Locate the cell with the specified text and output its (x, y) center coordinate. 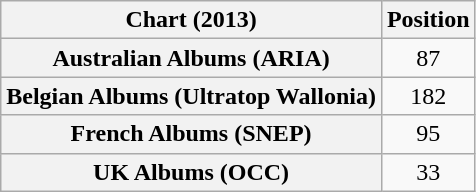
Belgian Albums (Ultratop Wallonia) (192, 96)
French Albums (SNEP) (192, 134)
Chart (2013) (192, 20)
87 (428, 58)
UK Albums (OCC) (192, 172)
95 (428, 134)
182 (428, 96)
33 (428, 172)
Australian Albums (ARIA) (192, 58)
Position (428, 20)
